Capture the cell that displays the provided text and extract its [x, y] central coordinate. 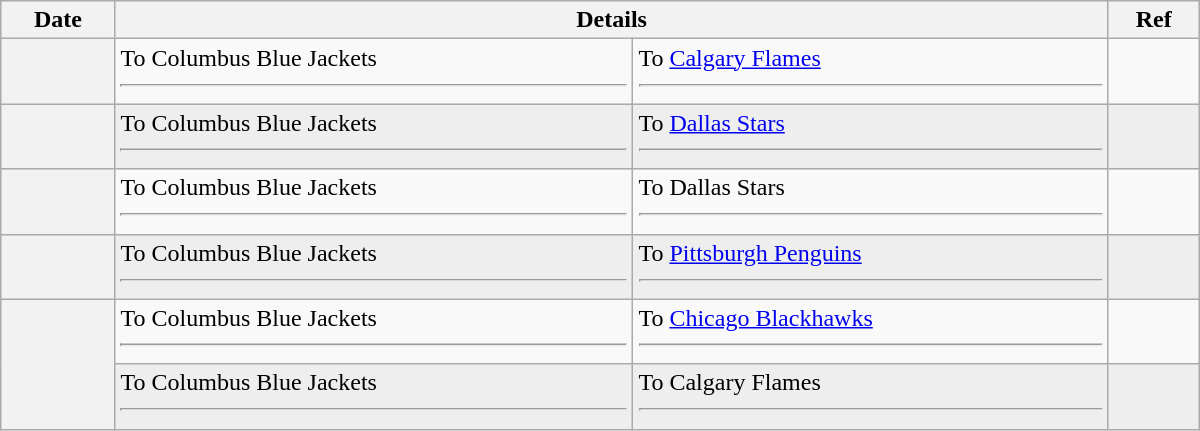
To Chicago Blackhawks [870, 332]
To Pittsburgh Penguins [870, 266]
Date [58, 20]
Details [612, 20]
Ref [1154, 20]
